Detect which cell encompasses the target text, then output its (x, y) center coordinate. 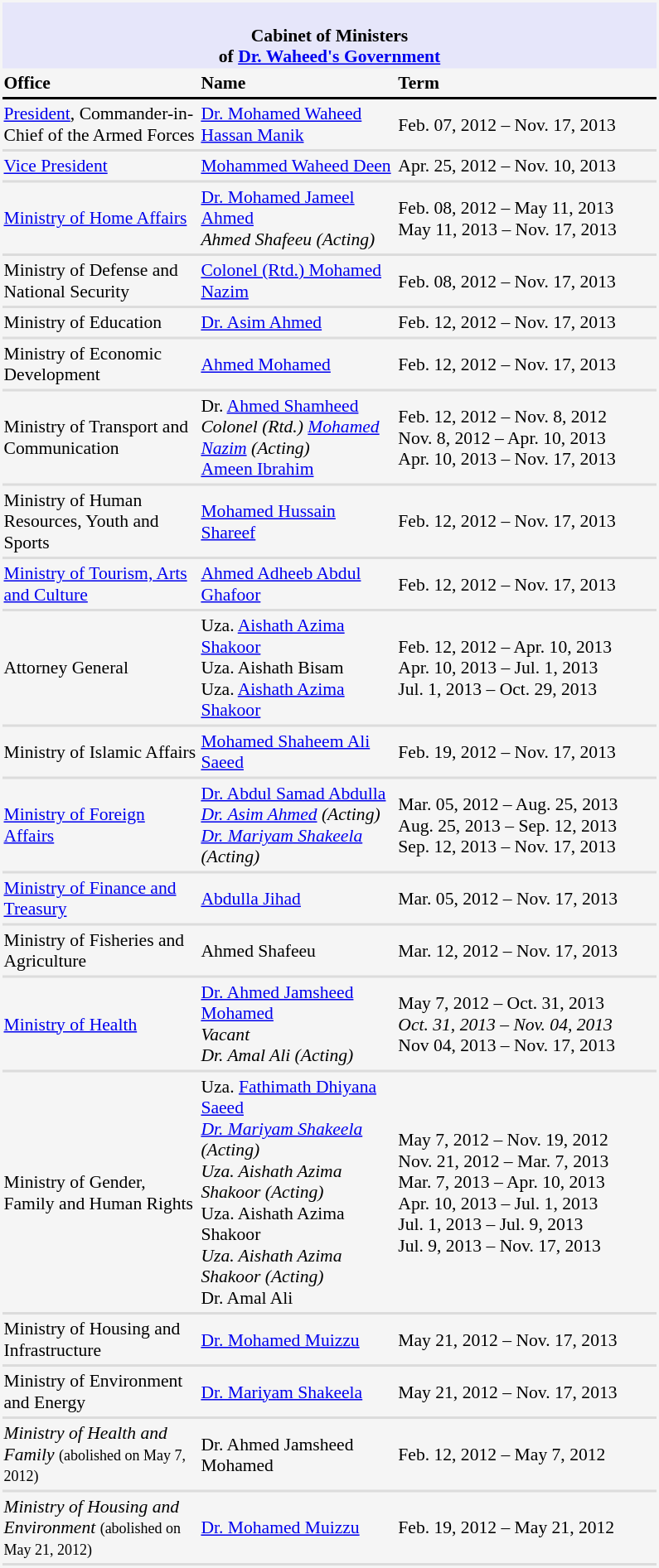
Dr. Mohamed Jameel AhmedAhmed Shafeeu (Acting) (297, 219)
Feb. 08, 2012 – May 11, 2013May 11, 2013 – Nov. 17, 2013 (527, 219)
Ministry of Defense and National Security (99, 281)
Feb. 07, 2012 – Nov. 17, 2013 (527, 124)
Dr. Ahmed Jamsheed Mohamed (297, 1455)
Ahmed Mohamed (297, 364)
Ministry of Environment and Energy (99, 1392)
Mohammed Waheed Deen (297, 166)
May 7, 2012 – Oct. 31, 2013Oct. 31, 2013 – Nov. 04, 2013Nov 04, 2013 – Nov. 17, 2013 (527, 1024)
Feb. 12, 2012 – Apr. 10, 2013Apr. 10, 2013 – Jul. 1, 2013Jul. 1, 2013 – Oct. 29, 2013 (527, 668)
Feb. 19, 2012 – May 21, 2012 (527, 1527)
Dr. Asim Ahmed (297, 322)
Ministry of Finance and Treasury (99, 899)
Ministry of Islamic Affairs (99, 751)
Dr. Ahmed ShamheedColonel (Rtd.) Mohamed Nazim (Acting)Ameen Ibrahim (297, 437)
President, Commander-in-Chief of the Armed Forces (99, 124)
Ahmed Adheeb Abdul Ghafoor (297, 584)
Ministry of Tourism, Arts and Culture (99, 584)
Mohamed Shaheem Ali Saeed (297, 751)
Mar. 12, 2012 – Nov. 17, 2013 (527, 950)
Mar. 05, 2012 – Aug. 25, 2013Aug. 25, 2013 – Sep. 12, 2013Sep. 12, 2013 – Nov. 17, 2013 (527, 825)
Ministry of Housing and Infrastructure (99, 1339)
Ministry of Health (99, 1024)
Feb. 12, 2012 – May 7, 2012 (527, 1455)
Name (297, 83)
Feb. 19, 2012 – Nov. 17, 2013 (527, 751)
Feb. 12, 2012 – Nov. 8, 2012Nov. 8, 2012 – Apr. 10, 2013Apr. 10, 2013 – Nov. 17, 2013 (527, 437)
Dr. Mariyam Shakeela (297, 1392)
Ahmed Shafeeu (297, 950)
Ministry of Gender, Family and Human Rights (99, 1193)
Office (99, 83)
Ministry of Foreign Affairs (99, 825)
Term (527, 83)
Colonel (Rtd.) Mohamed Nazim (297, 281)
Ministry of Housing and Environment (abolished on May 21, 2012) (99, 1527)
Dr. Mohamed Waheed Hassan Manik (297, 124)
Dr. Abdul Samad AbdullaDr. Asim Ahmed (Acting)Dr. Mariyam Shakeela (Acting) (297, 825)
Ministry of Economic Development (99, 364)
Ministry of Human Resources, Youth and Sports (99, 522)
Mar. 05, 2012 – Nov. 17, 2013 (527, 899)
Feb. 08, 2012 – Nov. 17, 2013 (527, 281)
Attorney General (99, 668)
Mohamed Hussain Shareef (297, 522)
Ministry of Fisheries and Agriculture (99, 950)
Uza. Aishath Azima ShakoorUza. Aishath BisamUza. Aishath Azima Shakoor (297, 668)
Apr. 25, 2012 – Nov. 10, 2013 (527, 166)
Dr. Ahmed Jamsheed MohamedVacantDr. Amal Ali (Acting) (297, 1024)
Ministry of Home Affairs (99, 219)
Cabinet of Ministersof Dr. Waheed's Government (330, 36)
Abdulla Jihad (297, 899)
Ministry of Education (99, 322)
Ministry of Health and Family (abolished on May 7, 2012) (99, 1455)
Ministry of Transport and Communication (99, 437)
Vice President (99, 166)
